Provide the (X, Y) coordinate of the cell's center where the given text is located.  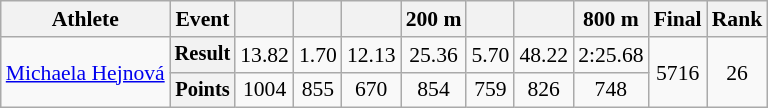
1.70 (318, 55)
Athlete (86, 19)
748 (610, 90)
2:25.68 (610, 55)
200 m (434, 19)
25.36 (434, 55)
13.82 (264, 55)
Event (203, 19)
5716 (678, 72)
826 (544, 90)
670 (372, 90)
759 (490, 90)
Final (678, 19)
854 (434, 90)
26 (738, 72)
5.70 (490, 55)
Michaela Hejnová (86, 72)
800 m (610, 19)
12.13 (372, 55)
Rank (738, 19)
48.22 (544, 55)
Result (203, 55)
Points (203, 90)
855 (318, 90)
1004 (264, 90)
